For the text-containing cell, return its midpoint in (x, y) coordinate format. 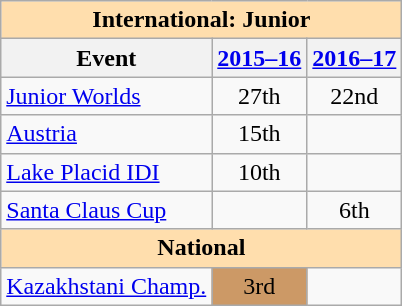
Lake Placid IDI (106, 172)
Event (106, 58)
10th (260, 172)
Austria (106, 134)
27th (260, 96)
6th (354, 210)
International: Junior (202, 20)
Junior Worlds (106, 96)
Santa Claus Cup (106, 210)
National (202, 248)
15th (260, 134)
Kazakhstani Champ. (106, 286)
22nd (354, 96)
2016–17 (354, 58)
2015–16 (260, 58)
3rd (260, 286)
